Extract the [x, y] coordinate from the center of the cell holding the provided text.  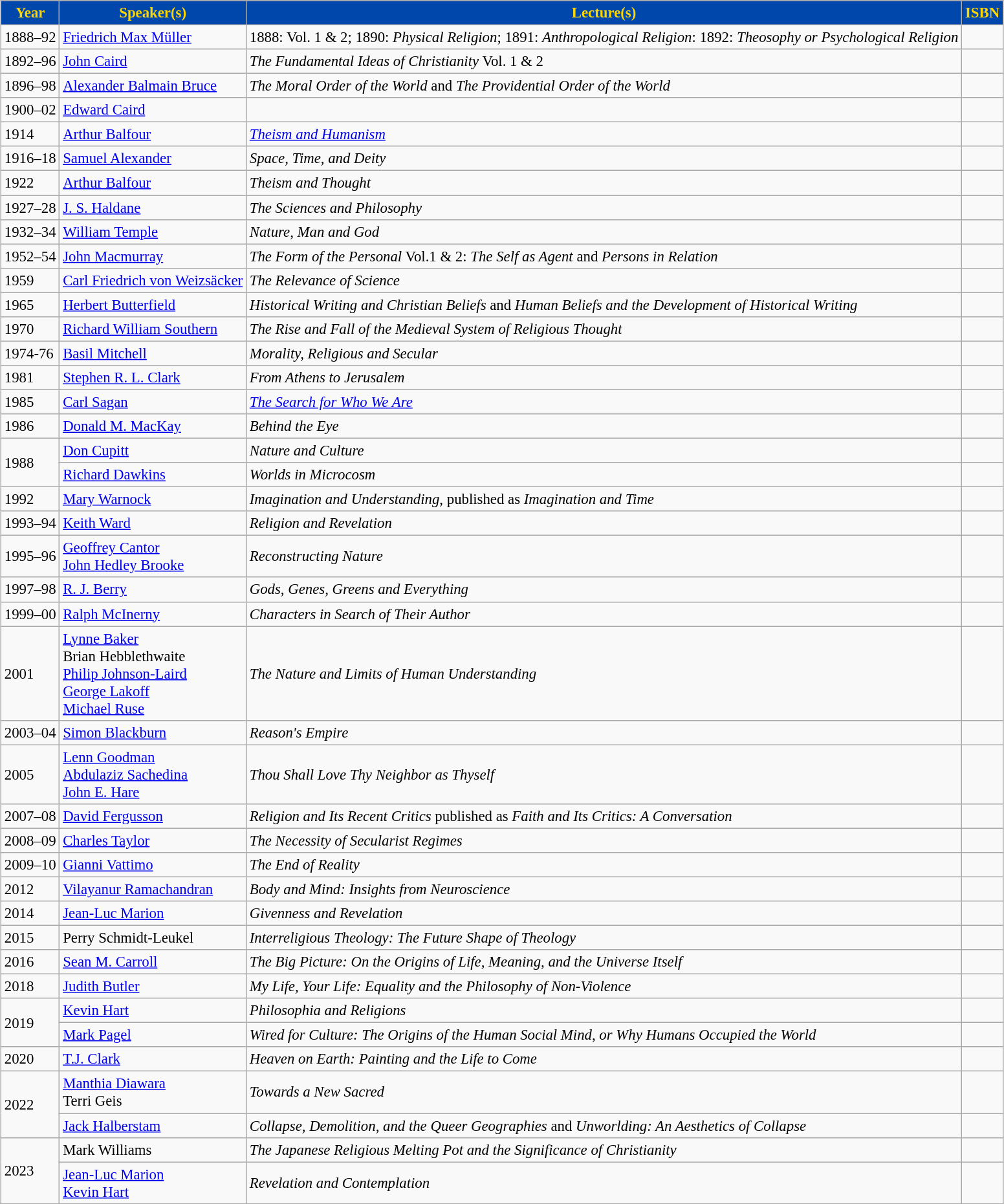
The Relevance of Science [604, 280]
Friedrich Max Müller [153, 38]
2008–09 [30, 840]
Thou Shall Love Thy Neighbor as Thyself [604, 774]
Collapse, Demolition, and the Queer Geographies and Unworlding: An Aesthetics of Collapse [604, 1126]
Philosophia and Religions [604, 1011]
Don Cupitt [153, 451]
2022 [30, 1104]
Reconstructing Nature [604, 556]
The Form of the Personal Vol.1 & 2: The Self as Agent and Persons in Relation [604, 256]
Jean-Luc Marion [153, 914]
1922 [30, 183]
Historical Writing and Christian Beliefs and Human Beliefs and the Development of Historical Writing [604, 305]
Kevin Hart [153, 1011]
Geoffrey CantorJohn Hedley Brooke [153, 556]
Keith Ward [153, 523]
1965 [30, 305]
1892–96 [30, 61]
Mark Williams [153, 1150]
Morality, Religious and Secular [604, 353]
2009–10 [30, 865]
Ralph McInerny [153, 614]
Interreligious Theology: The Future Shape of Theology [604, 938]
R. J. Berry [153, 590]
John Caird [153, 61]
2001 [30, 673]
2015 [30, 938]
Richard William Southern [153, 329]
1981 [30, 378]
2005 [30, 774]
2007–08 [30, 816]
Towards a New Sacred [604, 1092]
1974-76 [30, 353]
Year [30, 13]
The End of Reality [604, 865]
Mary Warnock [153, 499]
Worlds in Microcosm [604, 475]
The Nature and Limits of Human Understanding [604, 673]
Givenness and Revelation [604, 914]
Richard Dawkins [153, 475]
1916–18 [30, 159]
Jean-Luc MarionKevin Hart [153, 1183]
1992 [30, 499]
1970 [30, 329]
Lecture(s) [604, 13]
1900–02 [30, 110]
David Fergusson [153, 816]
1888–92 [30, 38]
From Athens to Jerusalem [604, 378]
Reason's Empire [604, 732]
1952–54 [30, 256]
Religion and Its Recent Critics published as Faith and Its Critics: A Conversation [604, 816]
2012 [30, 889]
1959 [30, 280]
Manthia DiawaraTerri Geis [153, 1092]
Body and Mind: Insights from Neuroscience [604, 889]
The Sciences and Philosophy [604, 208]
Nature, Man and God [604, 232]
Gods, Genes, Greens and Everything [604, 590]
Sean M. Carroll [153, 962]
Samuel Alexander [153, 159]
Heaven on Earth: Painting and the Life to Come [604, 1059]
2014 [30, 914]
1999–00 [30, 614]
1993–94 [30, 523]
1986 [30, 426]
Simon Blackburn [153, 732]
1888: Vol. 1 & 2; 1890: Physical Religion; 1891: Anthropological Religion: 1892: Theosophy or Psychological Religion [604, 38]
1988 [30, 463]
Carl Sagan [153, 402]
The Fundamental Ideas of Christianity Vol. 1 & 2 [604, 61]
Lynne BakerBrian HebblethwaitePhilip Johnson-LairdGeorge LakoffMichael Ruse [153, 673]
Characters in Search of Their Author [604, 614]
ISBN [983, 13]
Gianni Vattimo [153, 865]
1914 [30, 135]
The Big Picture: On the Origins of Life, Meaning, and the Universe Itself [604, 962]
Wired for Culture: The Origins of the Human Social Mind, or Why Humans Occupied the World [604, 1035]
2023 [30, 1170]
J. S. Haldane [153, 208]
Donald M. MacKay [153, 426]
Theism and Thought [604, 183]
Mark Pagel [153, 1035]
John Macmurray [153, 256]
1927–28 [30, 208]
Basil Mitchell [153, 353]
Jack Halberstam [153, 1126]
The Rise and Fall of the Medieval System of Religious Thought [604, 329]
Nature and Culture [604, 451]
2020 [30, 1059]
The Moral Order of the World and The Providential Order of the World [604, 86]
Space, Time, and Deity [604, 159]
Edward Caird [153, 110]
1997–98 [30, 590]
The Japanese Religious Melting Pot and the Significance of Christianity [604, 1150]
1985 [30, 402]
Carl Friedrich von Weizsäcker [153, 280]
Revelation and Contemplation [604, 1183]
1995–96 [30, 556]
Imagination and Understanding, published as Imagination and Time [604, 499]
2018 [30, 987]
Alexander Balmain Bruce [153, 86]
Judith Butler [153, 987]
The Necessity of Secularist Regimes [604, 840]
Stephen R. L. Clark [153, 378]
Lenn GoodmanAbdulaziz SachedinaJohn E. Hare [153, 774]
Behind the Eye [604, 426]
1932–34 [30, 232]
Vilayanur Ramachandran [153, 889]
Theism and Humanism [604, 135]
The Search for Who We Are [604, 402]
T.J. Clark [153, 1059]
Speaker(s) [153, 13]
Perry Schmidt-Leukel [153, 938]
William Temple [153, 232]
Charles Taylor [153, 840]
2016 [30, 962]
Religion and Revelation [604, 523]
2003–04 [30, 732]
1896–98 [30, 86]
My Life, Your Life: Equality and the Philosophy of Non-Violence [604, 987]
Herbert Butterfield [153, 305]
2019 [30, 1022]
